Detect which cell encompasses the target text, then output its [x, y] center coordinate. 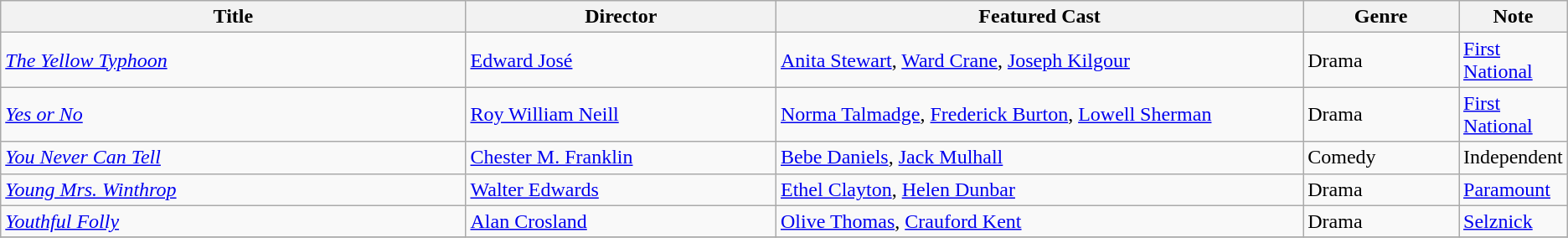
Norma Talmadge, Frederick Burton, Lowell Sherman [1039, 114]
Paramount [1514, 189]
Youthful Folly [233, 221]
Title [233, 17]
Young Mrs. Winthrop [233, 189]
Director [622, 17]
Olive Thomas, Crauford Kent [1039, 221]
Independent [1514, 158]
Alan Crosland [622, 221]
Comedy [1381, 158]
Chester M. Franklin [622, 158]
Edward José [622, 60]
Selznick [1514, 221]
The Yellow Typhoon [233, 60]
Bebe Daniels, Jack Mulhall [1039, 158]
You Never Can Tell [233, 158]
Ethel Clayton, Helen Dunbar [1039, 189]
Genre [1381, 17]
Roy William Neill [622, 114]
Note [1514, 17]
Featured Cast [1039, 17]
Yes or No [233, 114]
Walter Edwards [622, 189]
Anita Stewart, Ward Crane, Joseph Kilgour [1039, 60]
